Pinpoint the cell where the given text exists, returning its (X, Y) midpoint coordinate. 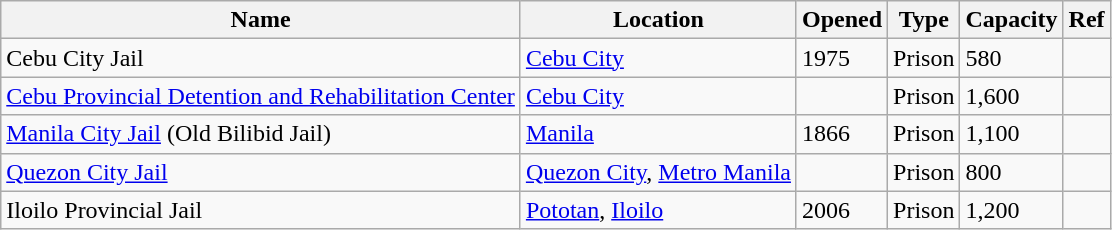
1975 (842, 58)
1,200 (1012, 210)
Location (658, 20)
Manila City Jail (Old Bilibid Jail) (261, 134)
1866 (842, 134)
Iloilo Provincial Jail (261, 210)
1,100 (1012, 134)
Opened (842, 20)
Quezon City Jail (261, 172)
1,600 (1012, 96)
Type (924, 20)
Manila (658, 134)
Name (261, 20)
Quezon City, Metro Manila (658, 172)
Ref (1086, 20)
Pototan, Iloilo (658, 210)
2006 (842, 210)
580 (1012, 58)
Cebu Provincial Detention and Rehabilitation Center (261, 96)
Cebu City Jail (261, 58)
Capacity (1012, 20)
800 (1012, 172)
